Return (X, Y) of the center of cell containing provided text 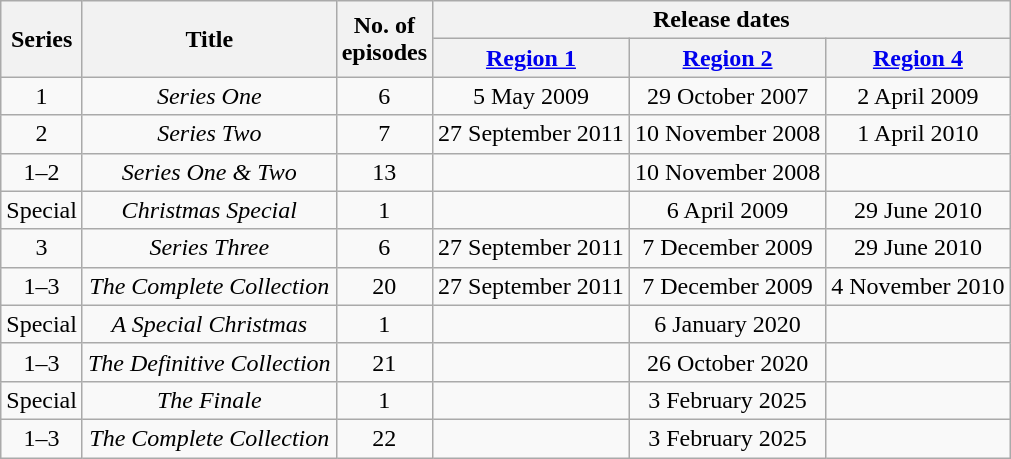
Series Two (209, 134)
21 (384, 362)
6 January 2020 (727, 324)
Series (42, 39)
5 May 2009 (532, 96)
20 (384, 286)
Series One (209, 96)
The Finale (209, 400)
The Definitive Collection (209, 362)
3 (42, 248)
6 April 2009 (727, 210)
Title (209, 39)
2 April 2009 (918, 96)
26 October 2020 (727, 362)
1–2 (42, 172)
No. ofepisodes (384, 39)
Region 2 (727, 58)
A Special Christmas (209, 324)
7 (384, 134)
13 (384, 172)
2 (42, 134)
Series Three (209, 248)
Release dates (722, 20)
4 November 2010 (918, 286)
Region 1 (532, 58)
Series One & Two (209, 172)
1 April 2010 (918, 134)
29 October 2007 (727, 96)
Christmas Special (209, 210)
Region 4 (918, 58)
22 (384, 438)
